Locate the cell with the specified text and output its [x, y] center coordinate. 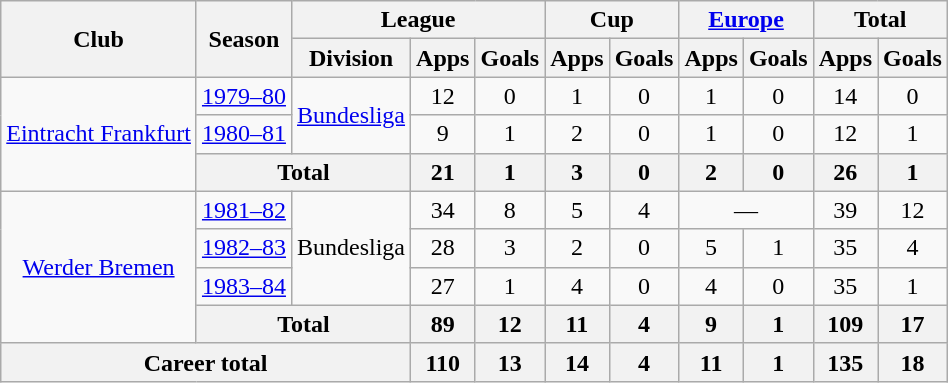
Europe [746, 20]
28 [443, 248]
39 [845, 210]
89 [443, 324]
— [746, 210]
Division [350, 58]
1982–83 [244, 248]
110 [443, 362]
1981–82 [244, 210]
Cup [612, 20]
34 [443, 210]
Season [244, 39]
135 [845, 362]
League [418, 20]
Eintracht Frankfurt [99, 134]
13 [510, 362]
Werder Bremen [99, 267]
109 [845, 324]
1979–80 [244, 96]
Career total [206, 362]
1983–84 [244, 286]
21 [443, 172]
8 [510, 210]
18 [913, 362]
17 [913, 324]
1980–81 [244, 134]
26 [845, 172]
27 [443, 286]
Club [99, 39]
